For the text-containing cell, return its midpoint in [X, Y] coordinate format. 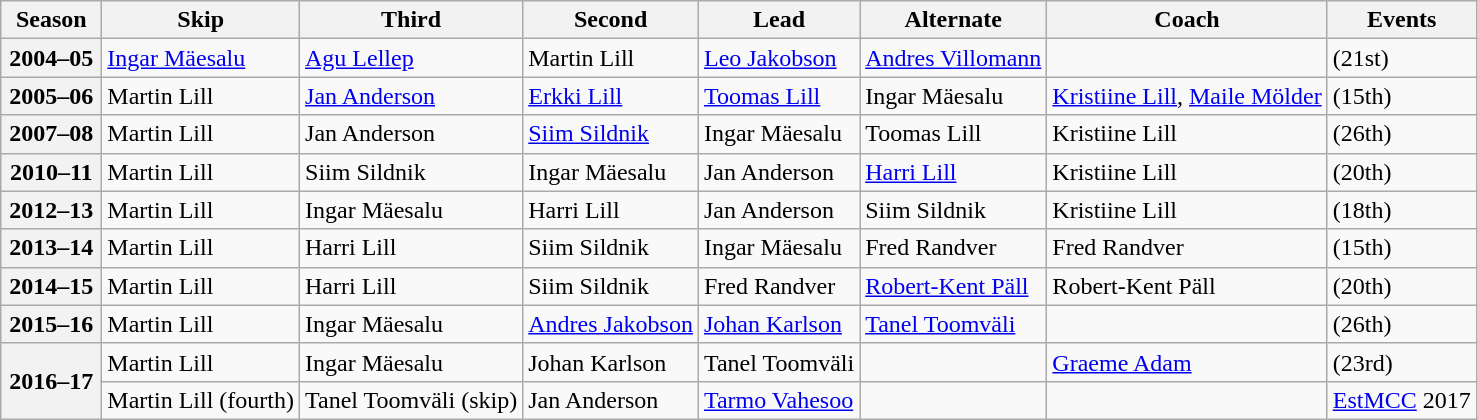
Leo Jakobson [778, 58]
Coach [1187, 20]
Alternate [954, 20]
(21st) [1402, 58]
Season [52, 20]
Graeme Adam [1187, 362]
Andres Villomann [954, 58]
Lead [778, 20]
2013–14 [52, 248]
2012–13 [52, 210]
Martin Lill (fourth) [201, 400]
Andres Jakobson [611, 324]
EstMCC 2017 [1402, 400]
Tarmo Vahesoo [778, 400]
2007–08 [52, 134]
Agu Lellep [412, 58]
Erkki Lill [611, 96]
(18th) [1402, 210]
Kristiine Lill, Maile Mölder [1187, 96]
2015–16 [52, 324]
(23rd) [1402, 362]
2014–15 [52, 286]
Second [611, 20]
Events [1402, 20]
2005–06 [52, 96]
Tanel Toomväli (skip) [412, 400]
Third [412, 20]
Skip [201, 20]
2010–11 [52, 172]
2016–17 [52, 381]
2004–05 [52, 58]
